Find where the given text appears and provide that cell's center as [x, y] coordinate. 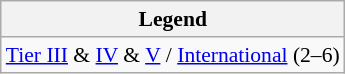
Tier III & IV & V / International (2–6) [173, 55]
Legend [173, 19]
